Detect which cell encompasses the target text, then output its [X, Y] center coordinate. 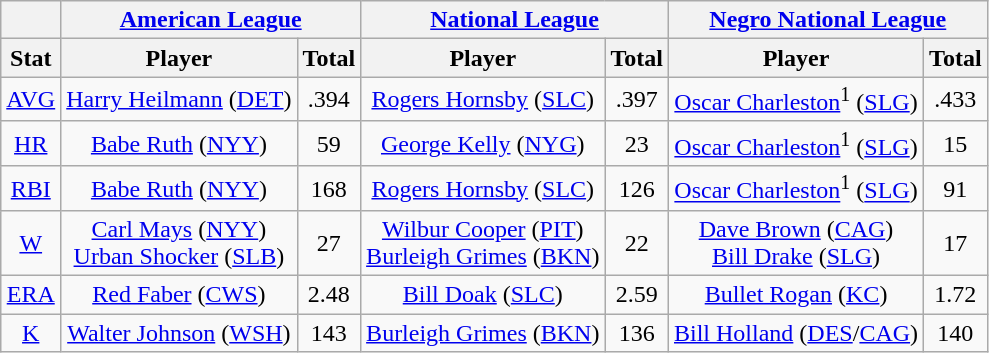
RBI [31, 188]
140 [956, 333]
K [31, 333]
143 [329, 333]
.394 [329, 100]
Carl Mays (NYY)Urban Shocker (SLB) [179, 244]
2.59 [637, 295]
ERA [31, 295]
Stat [31, 58]
136 [637, 333]
126 [637, 188]
Negro National League [828, 20]
168 [329, 188]
Burleigh Grimes (BKN) [483, 333]
Bullet Rogan (KC) [796, 295]
1.72 [956, 295]
Red Faber (CWS) [179, 295]
.397 [637, 100]
22 [637, 244]
Bill Doak (SLC) [483, 295]
Harry Heilmann (DET) [179, 100]
Walter Johnson (WSH) [179, 333]
.433 [956, 100]
Wilbur Cooper (PIT)Burleigh Grimes (BKN) [483, 244]
George Kelly (NYG) [483, 144]
National League [515, 20]
17 [956, 244]
27 [329, 244]
91 [956, 188]
15 [956, 144]
2.48 [329, 295]
American League [211, 20]
Bill Holland (DES/CAG) [796, 333]
Dave Brown (CAG)Bill Drake (SLG) [796, 244]
W [31, 244]
59 [329, 144]
23 [637, 144]
AVG [31, 100]
HR [31, 144]
